Find where the given text appears and provide that cell's center as (x, y) coordinate. 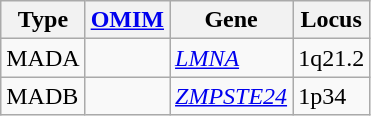
Type (43, 20)
1p34 (332, 96)
Gene (232, 20)
OMIM (127, 20)
LMNA (232, 58)
1q21.2 (332, 58)
MADB (43, 96)
MADA (43, 58)
Locus (332, 20)
ZMPSTE24 (232, 96)
